Detect which cell encompasses the target text, then output its [X, Y] center coordinate. 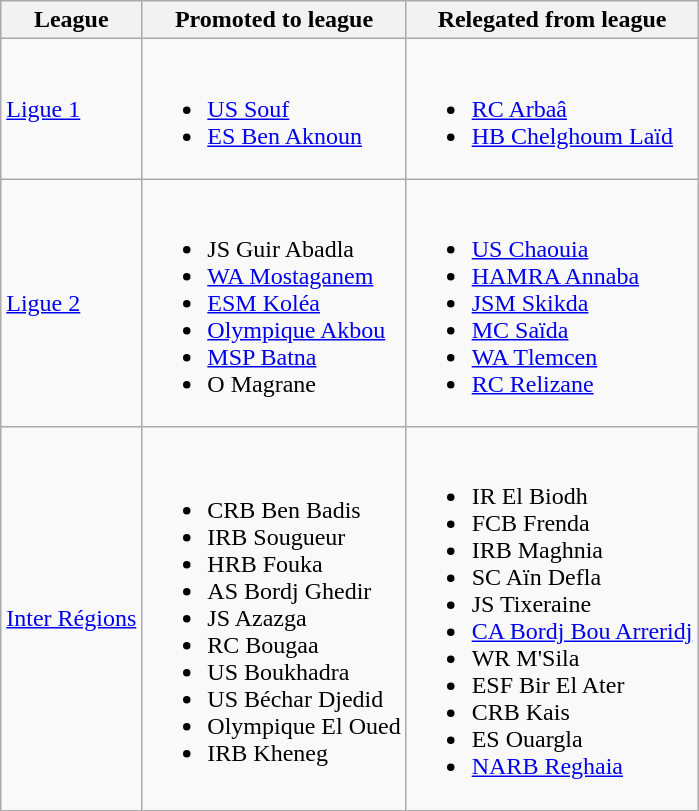
Ligue 1 [72, 109]
CRB Ben BadisIRB SougueurHRB FoukaAS Bordj GhedirJS AzazgaRC BougaaUS BoukhadraUS Béchar DjedidOlympique El OuedIRB Kheneg [274, 618]
Promoted to league [274, 20]
Ligue 2 [72, 303]
IR El BiodhFCB FrendaIRB MaghniaSC Aïn DeflaJS TixeraineCA Bordj Bou ArreridjWR M'SilaESF Bir El AterCRB KaisES OuarglaNARB Reghaia [552, 618]
US ChaouiaHAMRA AnnabaJSM SkikdaMC SaïdaWA TlemcenRC Relizane [552, 303]
Inter Régions [72, 618]
League [72, 20]
RC ArbaâHB Chelghoum Laïd [552, 109]
JS Guir AbadlaWA MostaganemESM KoléaOlympique AkbouMSP BatnaO Magrane [274, 303]
US SoufES Ben Aknoun [274, 109]
Relegated from league [552, 20]
